Locate the cell with the specified text and output its (x, y) center coordinate. 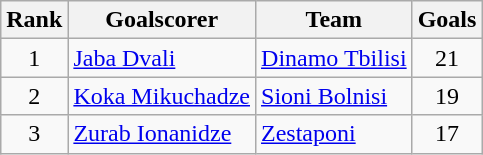
Koka Mikuchadze (162, 96)
2 (34, 96)
Rank (34, 20)
Team (334, 20)
21 (447, 58)
Goals (447, 20)
1 (34, 58)
Jaba Dvali (162, 58)
Dinamo Tbilisi (334, 58)
17 (447, 134)
19 (447, 96)
Zurab Ionanidze (162, 134)
Zestaponi (334, 134)
3 (34, 134)
Goalscorer (162, 20)
Sioni Bolnisi (334, 96)
